Detect which cell encompasses the target text, then output its (X, Y) center coordinate. 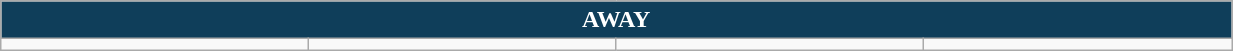
AWAY (616, 20)
